Find where the given text appears and provide that cell's center as (x, y) coordinate. 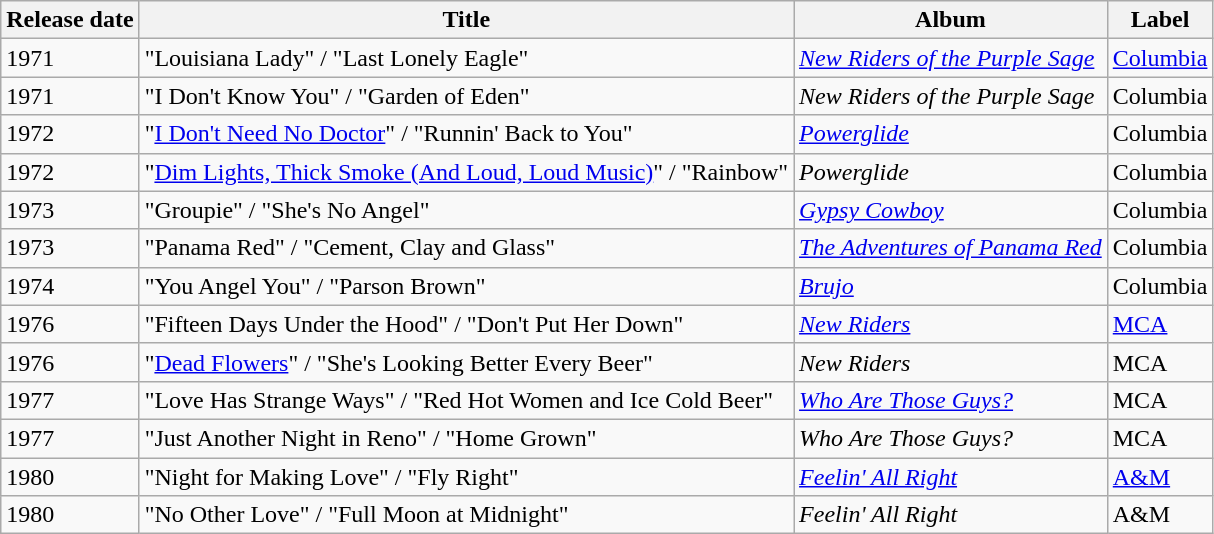
Brujo (951, 286)
"Just Another Night in Reno" / "Home Grown" (466, 438)
"Dim Lights, Thick Smoke (And Loud, Loud Music)" / "Rainbow" (466, 172)
Label (1160, 20)
Release date (70, 20)
Gypsy Cowboy (951, 210)
Title (466, 20)
"Louisiana Lady" / "Last Lonely Eagle" (466, 58)
"Fifteen Days Under the Hood" / "Don't Put Her Down" (466, 324)
Album (951, 20)
"You Angel You" / "Parson Brown" (466, 286)
"No Other Love" / "Full Moon at Midnight" (466, 515)
"Night for Making Love" / "Fly Right" (466, 477)
"Groupie" / "She's No Angel" (466, 210)
"I Don't Need No Doctor" / "Runnin' Back to You" (466, 134)
"Dead Flowers" / "She's Looking Better Every Beer" (466, 362)
The Adventures of Panama Red (951, 248)
"Love Has Strange Ways" / "Red Hot Women and Ice Cold Beer" (466, 400)
"Panama Red" / "Cement, Clay and Glass" (466, 248)
1974 (70, 286)
"I Don't Know You" / "Garden of Eden" (466, 96)
